Scan for the cell matching the given text and deliver its (x, y) coordinate at center. 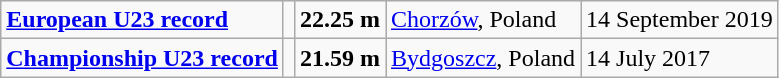
21.59 m (340, 58)
European U23 record (142, 20)
14 September 2019 (680, 20)
22.25 m (340, 20)
Bydgoszcz, Poland (484, 58)
14 July 2017 (680, 58)
Chorzów, Poland (484, 20)
Championship U23 record (142, 58)
